Find where the given text appears and provide that cell's center as (X, Y) coordinate. 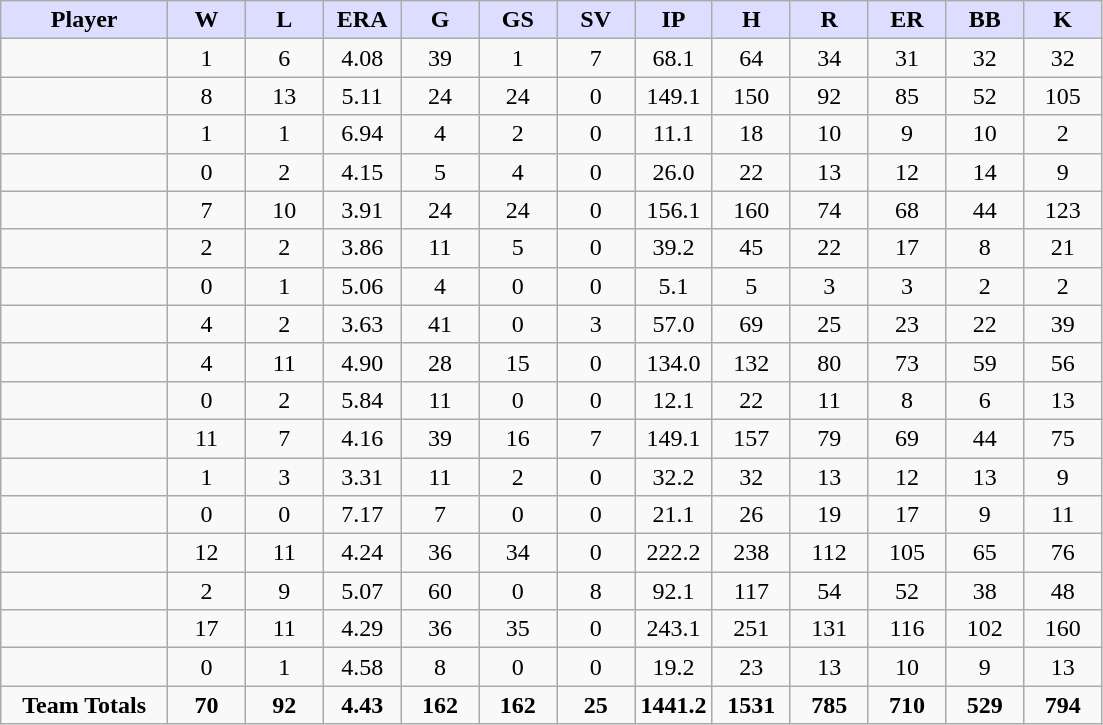
64 (751, 58)
15 (518, 362)
Player (84, 20)
251 (751, 629)
131 (829, 629)
19.2 (674, 667)
1441.2 (674, 705)
26 (751, 515)
11.1 (674, 134)
56 (1063, 362)
W (207, 20)
4.90 (362, 362)
4.16 (362, 438)
5.11 (362, 96)
75 (1063, 438)
ERA (362, 20)
529 (985, 705)
68.1 (674, 58)
45 (751, 248)
4.15 (362, 172)
35 (518, 629)
54 (829, 591)
21 (1063, 248)
73 (907, 362)
39.2 (674, 248)
70 (207, 705)
243.1 (674, 629)
G (440, 20)
48 (1063, 591)
710 (907, 705)
85 (907, 96)
16 (518, 438)
116 (907, 629)
4.58 (362, 667)
3.31 (362, 477)
4.08 (362, 58)
60 (440, 591)
68 (907, 210)
19 (829, 515)
R (829, 20)
5.06 (362, 286)
80 (829, 362)
K (1063, 20)
IP (674, 20)
134.0 (674, 362)
12.1 (674, 400)
5.1 (674, 286)
18 (751, 134)
H (751, 20)
ER (907, 20)
79 (829, 438)
Team Totals (84, 705)
238 (751, 553)
132 (751, 362)
65 (985, 553)
76 (1063, 553)
28 (440, 362)
6.94 (362, 134)
222.2 (674, 553)
SV (596, 20)
32.2 (674, 477)
59 (985, 362)
5.84 (362, 400)
3.91 (362, 210)
150 (751, 96)
117 (751, 591)
102 (985, 629)
123 (1063, 210)
4.43 (362, 705)
5.07 (362, 591)
7.17 (362, 515)
L (284, 20)
4.24 (362, 553)
92.1 (674, 591)
74 (829, 210)
112 (829, 553)
26.0 (674, 172)
3.63 (362, 324)
785 (829, 705)
GS (518, 20)
21.1 (674, 515)
4.29 (362, 629)
38 (985, 591)
14 (985, 172)
57.0 (674, 324)
31 (907, 58)
157 (751, 438)
3.86 (362, 248)
156.1 (674, 210)
41 (440, 324)
BB (985, 20)
794 (1063, 705)
1531 (751, 705)
